Extract the [X, Y] coordinate from the center of the cell holding the provided text.  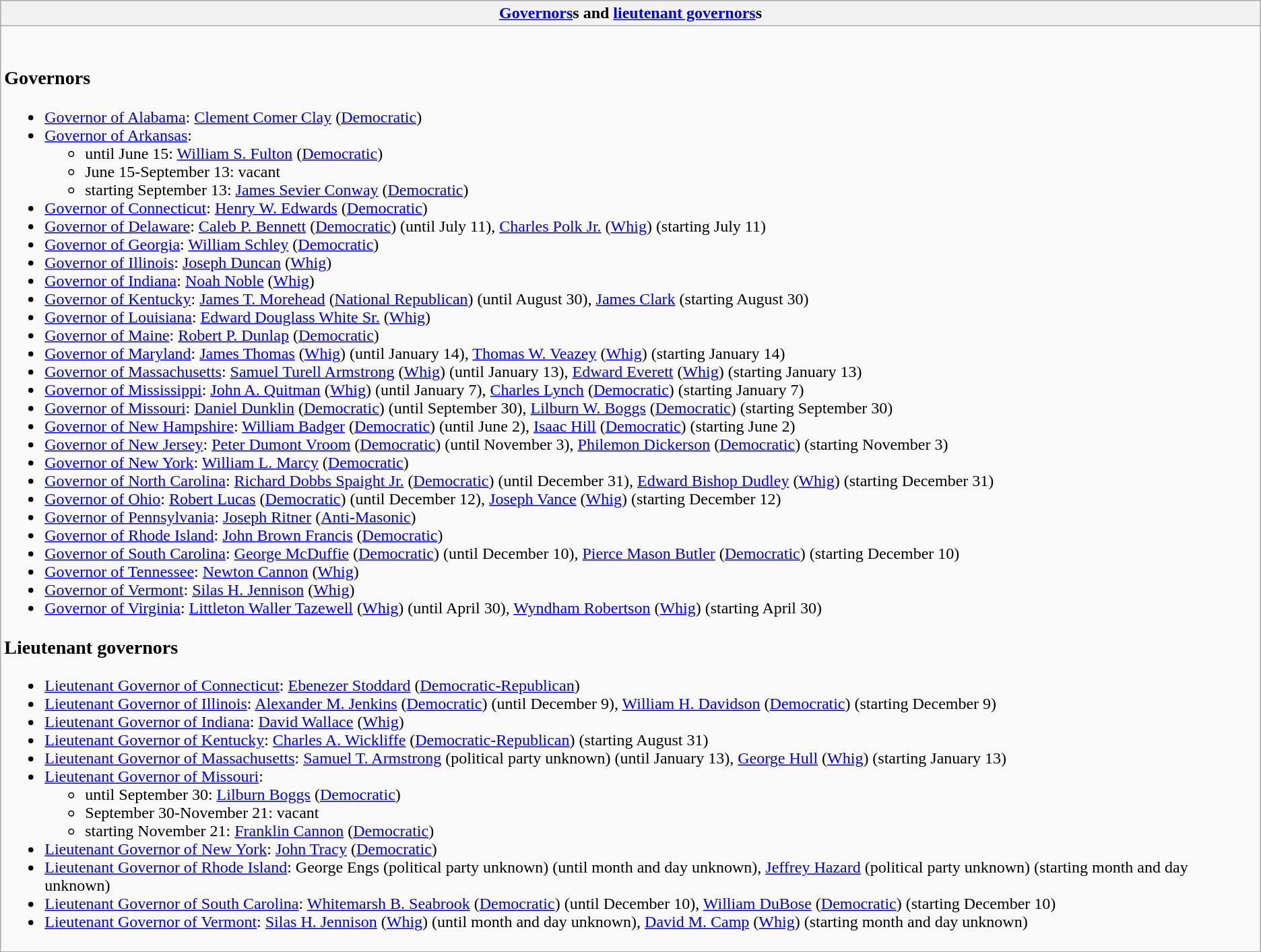
Governorss and lieutenant governorss [630, 13]
